Detect which cell encompasses the target text, then output its [x, y] center coordinate. 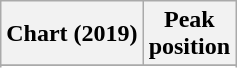
Chart (2019) [72, 34]
Peakposition [189, 34]
